From the cell containing the given text, extract its center point as (x, y) coordinate. 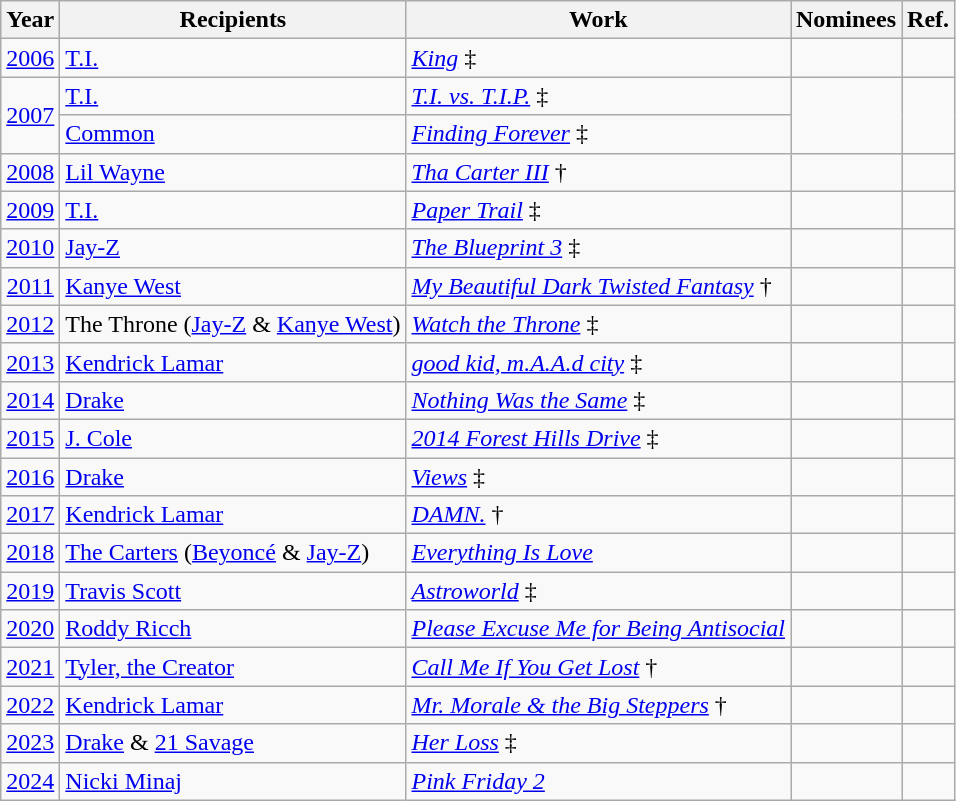
Her Loss ‡ (598, 743)
Roddy Ricch (233, 629)
Drake & 21 Savage (233, 743)
Nothing Was the Same ‡ (598, 400)
2010 (30, 248)
2018 (30, 553)
good kid, m.A.A.d city ‡ (598, 362)
2014 Forest Hills Drive ‡ (598, 438)
Call Me If You Get Lost † (598, 667)
The Carters (Beyoncé & Jay-Z) (233, 553)
Kanye West (233, 286)
Recipients (233, 20)
Lil Wayne (233, 172)
2012 (30, 324)
2015 (30, 438)
Views ‡ (598, 477)
2007 (30, 115)
2009 (30, 210)
J. Cole (233, 438)
Nicki Minaj (233, 781)
2021 (30, 667)
2008 (30, 172)
Travis Scott (233, 591)
2019 (30, 591)
Mr. Morale & the Big Steppers † (598, 705)
King ‡ (598, 58)
Pink Friday 2 (598, 781)
T.I. vs. T.I.P. ‡ (598, 96)
My Beautiful Dark Twisted Fantasy † (598, 286)
2023 (30, 743)
2013 (30, 362)
Please Excuse Me for Being Antisocial (598, 629)
Common (233, 134)
The Blueprint 3 ‡ (598, 248)
The Throne (Jay-Z & Kanye West) (233, 324)
Watch the Throne ‡ (598, 324)
Tyler, the Creator (233, 667)
Paper Trail ‡ (598, 210)
Tha Carter III † (598, 172)
Work (598, 20)
Astroworld ‡ (598, 591)
2017 (30, 515)
2016 (30, 477)
2011 (30, 286)
Everything Is Love (598, 553)
2014 (30, 400)
Finding Forever ‡ (598, 134)
Ref. (928, 20)
Jay-Z (233, 248)
2022 (30, 705)
2006 (30, 58)
2020 (30, 629)
2024 (30, 781)
Nominees (846, 20)
Year (30, 20)
DAMN. † (598, 515)
